Identify which cell holds the provided text, then report its [X, Y] central coordinate. 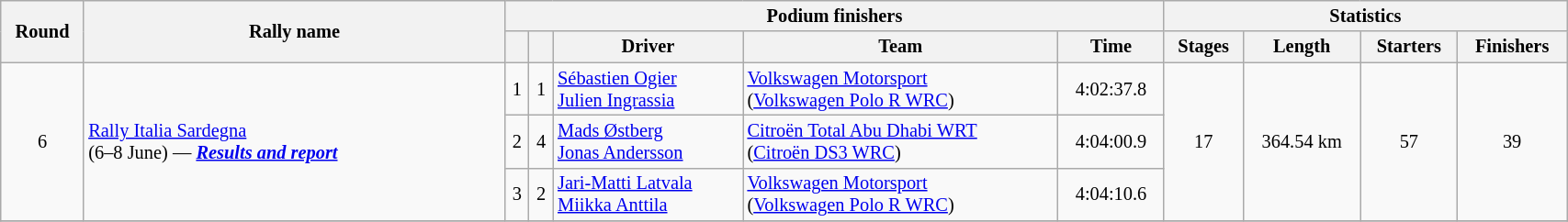
Jari-Matti Latvala Miikka Anttila [648, 194]
Starters [1409, 47]
Mads Østberg Jonas Andersson [648, 141]
Driver [648, 47]
Time [1111, 47]
364.54 km [1302, 141]
Length [1302, 47]
Stages [1203, 47]
Citroën Total Abu Dhabi WRT (Citroën DS3 WRC) [900, 141]
Statistics [1365, 16]
Round [42, 31]
Sébastien Ogier Julien Ingrassia [648, 89]
Rally name [294, 31]
Team [900, 47]
4:04:00.9 [1111, 141]
Finishers [1512, 47]
3 [517, 194]
39 [1512, 141]
17 [1203, 141]
57 [1409, 141]
4:04:10.6 [1111, 194]
4:02:37.8 [1111, 89]
Podium finishers [834, 16]
4 [541, 141]
Rally Italia Sardegna(6–8 June) — Results and report [294, 141]
6 [42, 141]
